Return [X, Y] of the center of cell containing provided text 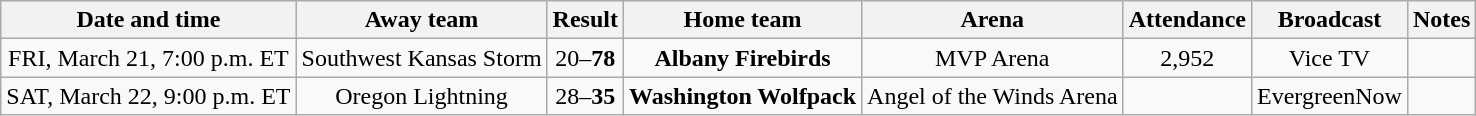
EvergreenNow [1330, 96]
Vice TV [1330, 58]
Broadcast [1330, 20]
Washington Wolfpack [742, 96]
Albany Firebirds [742, 58]
Arena [993, 20]
28–35 [585, 96]
Angel of the Winds Arena [993, 96]
Oregon Lightning [422, 96]
MVP Arena [993, 58]
Date and time [148, 20]
Notes [1441, 20]
Away team [422, 20]
Home team [742, 20]
2,952 [1187, 58]
Southwest Kansas Storm [422, 58]
FRI, March 21, 7:00 p.m. ET [148, 58]
20–78 [585, 58]
Attendance [1187, 20]
SAT, March 22, 9:00 p.m. ET [148, 96]
Result [585, 20]
